Search for the cell housing the specified text and yield its (X, Y) center coordinate. 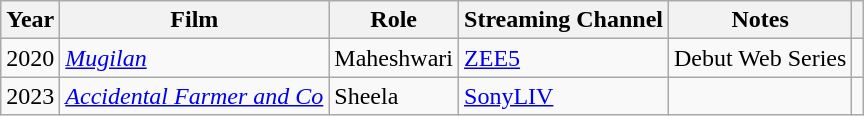
Mugilan (194, 58)
Maheshwari (394, 58)
2020 (30, 58)
Debut Web Series (760, 58)
ZEE5 (564, 58)
Accidental Farmer and Co (194, 96)
SonyLIV (564, 96)
Role (394, 20)
Sheela (394, 96)
Year (30, 20)
Film (194, 20)
2023 (30, 96)
Notes (760, 20)
Streaming Channel (564, 20)
